Capture the cell that displays the provided text and extract its (x, y) central coordinate. 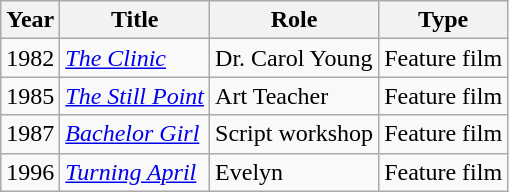
1985 (30, 96)
1982 (30, 58)
Type (444, 20)
Year (30, 20)
Script workshop (294, 134)
Evelyn (294, 172)
1996 (30, 172)
Role (294, 20)
The Clinic (135, 58)
Dr. Carol Young (294, 58)
Title (135, 20)
Bachelor Girl (135, 134)
Art Teacher (294, 96)
The Still Point (135, 96)
Turning April (135, 172)
1987 (30, 134)
